Capture the cell that displays the provided text and extract its (x, y) central coordinate. 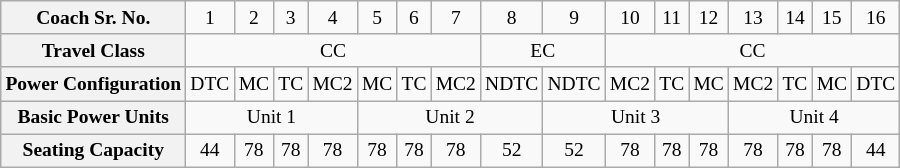
11 (672, 18)
5 (377, 18)
Travel Class (94, 50)
12 (709, 18)
4 (332, 18)
Unit 3 (636, 118)
Basic Power Units (94, 118)
6 (414, 18)
Unit 1 (272, 118)
Unit 4 (814, 118)
Power Configuration (94, 84)
1 (210, 18)
Unit 2 (450, 118)
9 (574, 18)
14 (795, 18)
7 (456, 18)
EC (542, 50)
Coach Sr. No. (94, 18)
3 (291, 18)
15 (832, 18)
10 (630, 18)
2 (254, 18)
13 (752, 18)
8 (511, 18)
Seating Capacity (94, 150)
16 (876, 18)
